Search for the cell housing the specified text and yield its [x, y] center coordinate. 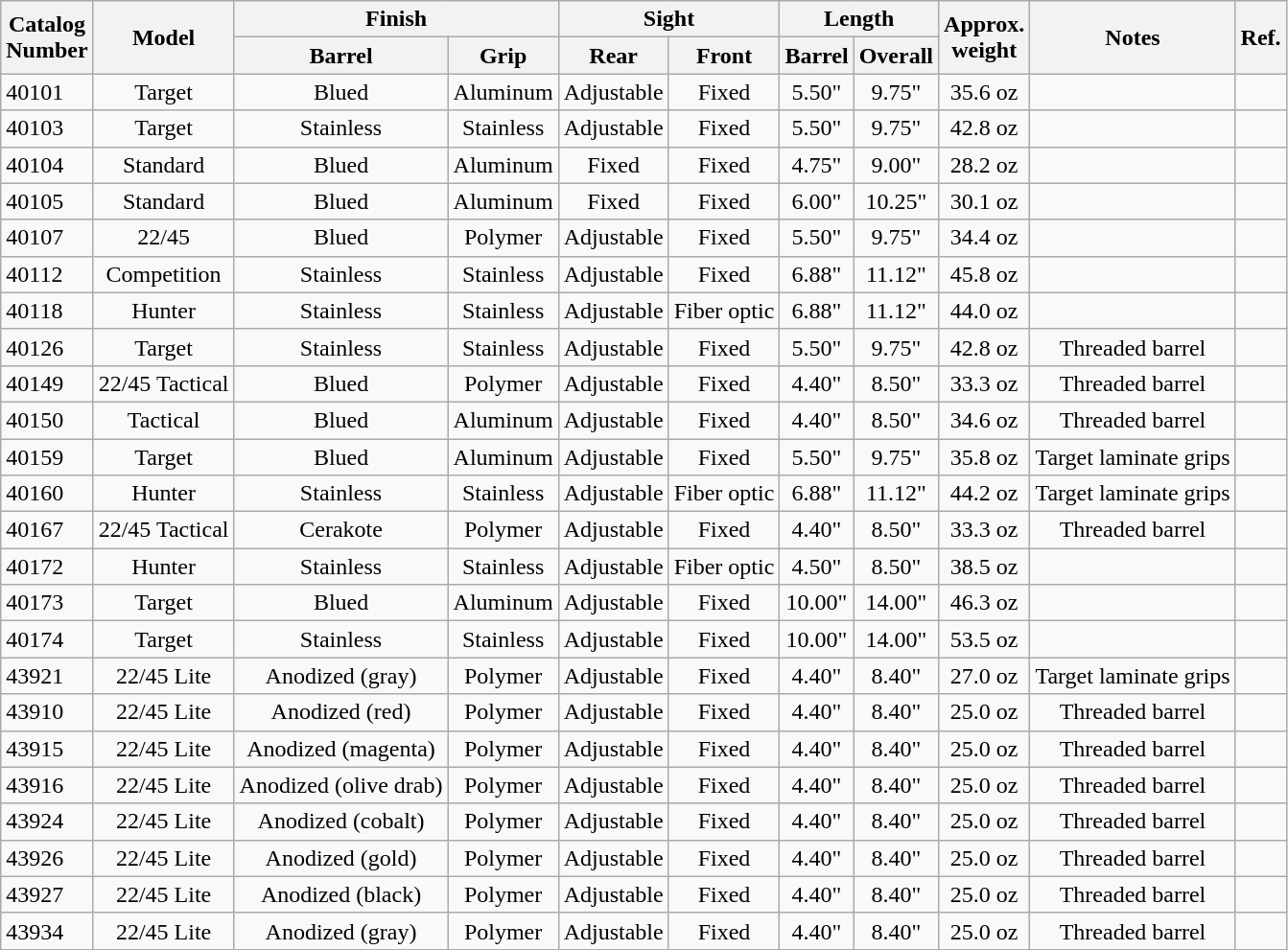
Cerakote [341, 530]
53.5 oz [984, 639]
CatalogNumber [47, 37]
Rear [614, 56]
45.8 oz [984, 274]
40150 [47, 420]
40167 [47, 530]
28.2 oz [984, 165]
40172 [47, 567]
40174 [47, 639]
4.75" [817, 165]
40160 [47, 494]
43915 [47, 749]
40105 [47, 201]
Anodized (red) [341, 712]
Sight [669, 19]
43924 [47, 822]
43926 [47, 858]
30.1 oz [984, 201]
4.50" [817, 567]
35.6 oz [984, 92]
40107 [47, 238]
43916 [47, 785]
43910 [47, 712]
Front [724, 56]
10.25" [896, 201]
40173 [47, 603]
Finish [396, 19]
Overall [896, 56]
40126 [47, 347]
22/45 [163, 238]
40104 [47, 165]
43921 [47, 676]
44.2 oz [984, 494]
Length [859, 19]
Anodized (black) [341, 894]
9.00" [896, 165]
Approx.weight [984, 37]
34.4 oz [984, 238]
40103 [47, 128]
Anodized (gold) [341, 858]
Anodized (cobalt) [341, 822]
Model [163, 37]
38.5 oz [984, 567]
Grip [503, 56]
40118 [47, 311]
Anodized (magenta) [341, 749]
6.00" [817, 201]
44.0 oz [984, 311]
Anodized (olive drab) [341, 785]
43927 [47, 894]
35.8 oz [984, 457]
40149 [47, 383]
43934 [47, 931]
Notes [1133, 37]
27.0 oz [984, 676]
40159 [47, 457]
40101 [47, 92]
46.3 oz [984, 603]
34.6 oz [984, 420]
Ref. [1260, 37]
Tactical [163, 420]
Competition [163, 274]
40112 [47, 274]
